Return the (X, Y) coordinate for the center point of the cell that contains the specified text.  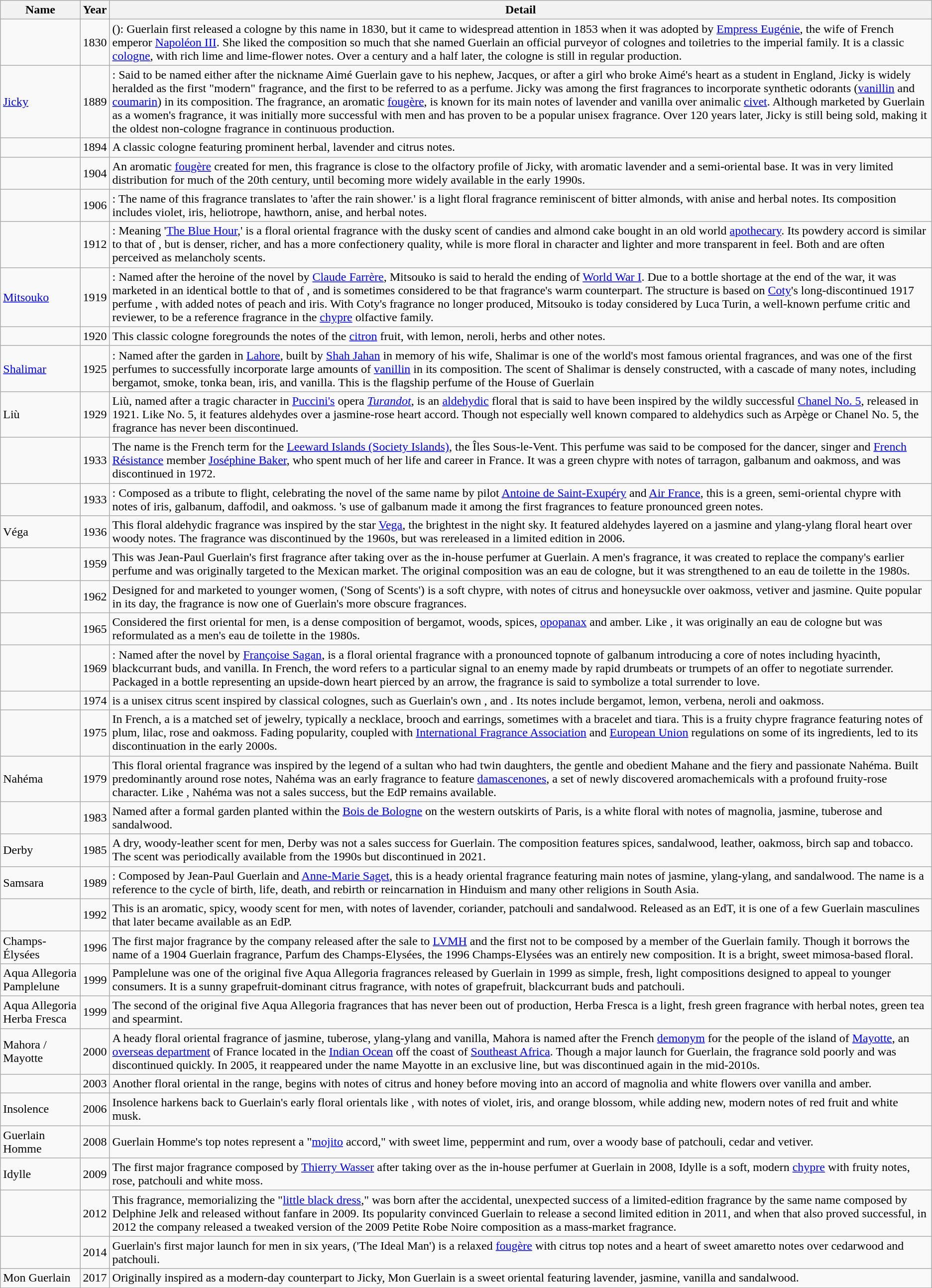
Derby (40, 850)
2008 (95, 1142)
Shalimar (40, 368)
2006 (95, 1109)
1894 (95, 147)
1912 (95, 244)
1975 (95, 733)
Samsara (40, 882)
1983 (95, 818)
1965 (95, 629)
1919 (95, 297)
1830 (95, 42)
2017 (95, 1278)
Champs-Élysées (40, 947)
Guerlain Homme (40, 1142)
Nahéma (40, 779)
Jicky (40, 102)
1962 (95, 596)
1889 (95, 102)
2009 (95, 1174)
Liù (40, 414)
Insolence (40, 1109)
1992 (95, 915)
Detail (521, 10)
Idylle (40, 1174)
Year (95, 10)
Aqua Allegoria Pamplelune (40, 980)
1959 (95, 565)
1920 (95, 336)
1989 (95, 882)
Name (40, 10)
Véga (40, 532)
Mitsouko (40, 297)
1969 (95, 668)
2000 (95, 1052)
1929 (95, 414)
2012 (95, 1213)
1925 (95, 368)
1906 (95, 205)
1985 (95, 850)
This classic cologne foregrounds the notes of the citron fruit, with lemon, neroli, herbs and other notes. (521, 336)
Guerlain Homme's top notes represent a "mojito accord," with sweet lime, peppermint and rum, over a woody base of patchouli, cedar and vetiver. (521, 1142)
1979 (95, 779)
Aqua Allegoria Herba Fresca (40, 1012)
1936 (95, 532)
2014 (95, 1253)
2003 (95, 1084)
1974 (95, 701)
1996 (95, 947)
1904 (95, 173)
Mahora / Mayotte (40, 1052)
A classic cologne featuring prominent herbal, lavender and citrus notes. (521, 147)
Mon Guerlain (40, 1278)
Originally inspired as a modern-day counterpart to Jicky, Mon Guerlain is a sweet oriental featuring lavender, jasmine, vanilla and sandalwood. (521, 1278)
